Find where the given text appears and provide that cell's center as [X, Y] coordinate. 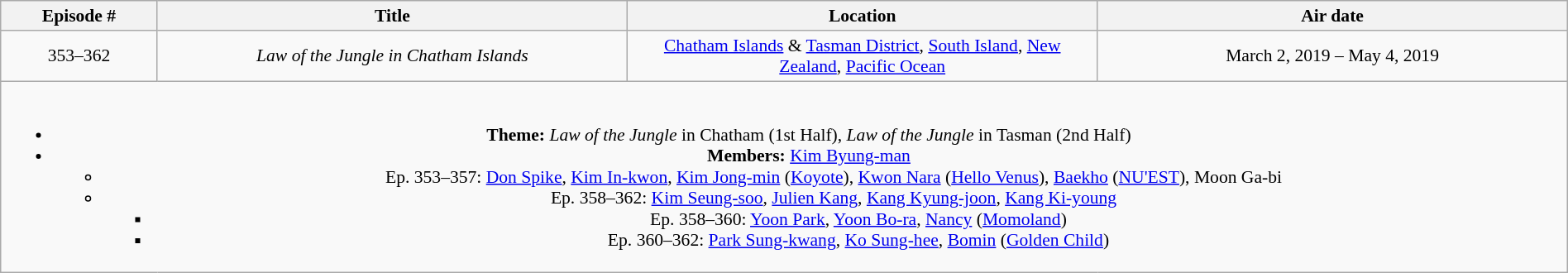
Episode # [79, 16]
March 2, 2019 – May 4, 2019 [1332, 56]
353–362 [79, 56]
Law of the Jungle in Chatham Islands [392, 56]
Location [863, 16]
Title [392, 16]
Chatham Islands & Tasman District, South Island, New Zealand, Pacific Ocean [863, 56]
Air date [1332, 16]
